Extract the [X, Y] coordinate from the center of the cell holding the provided text.  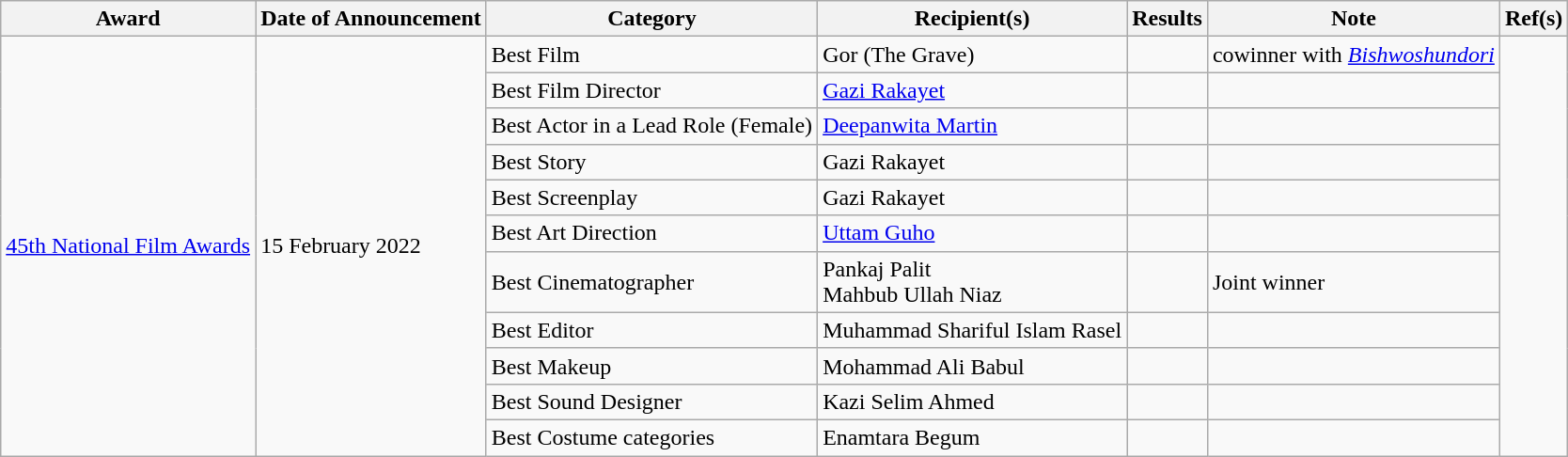
Best Screenplay [651, 197]
Award [128, 19]
cowinner with Bishwoshundori [1354, 55]
Date of Announcement [371, 19]
15 February 2022 [371, 246]
Best Makeup [651, 366]
Mohammad Ali Babul [972, 366]
Deepanwita Martin [972, 126]
Category [651, 19]
Ref(s) [1533, 19]
Best Film Director [651, 90]
Best Sound Designer [651, 402]
Muhammad Shariful Islam Rasel [972, 330]
Gor (The Grave) [972, 55]
Best Actor in a Lead Role (Female) [651, 126]
Note [1354, 19]
Joint winner [1354, 282]
Enamtara Begum [972, 437]
Recipient(s) [972, 19]
45th National Film Awards [128, 246]
Results [1168, 19]
Pankaj PalitMahbub Ullah Niaz [972, 282]
Kazi Selim Ahmed [972, 402]
Best Editor [651, 330]
Best Costume categories [651, 437]
Best Film [651, 55]
Best Story [651, 162]
Best Cinematographer [651, 282]
Uttam Guho [972, 233]
Best Art Direction [651, 233]
